Locate the cell with the specified text and output its [X, Y] center coordinate. 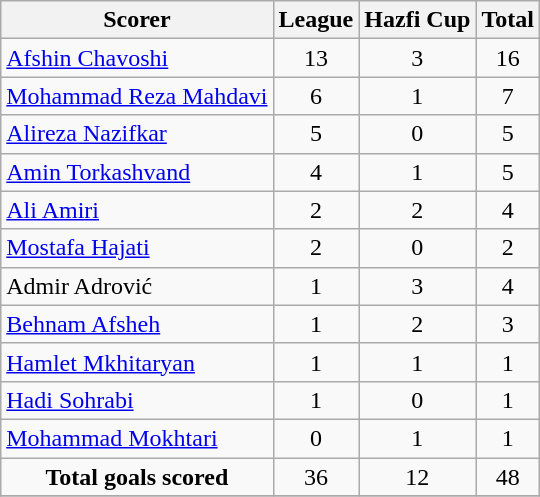
Mostafa Hajati [137, 248]
Alireza Nazifkar [137, 134]
Total [508, 20]
Afshin Chavoshi [137, 58]
Hazfi Cup [418, 20]
Mohammad Reza Mahdavi [137, 96]
16 [508, 58]
Scorer [137, 20]
Mohammad Mokhtari [137, 438]
Hadi Sohrabi [137, 400]
12 [418, 477]
48 [508, 477]
Total goals scored [137, 477]
Hamlet Mkhitaryan [137, 362]
Behnam Afsheh [137, 324]
Ali Amiri [137, 210]
13 [316, 58]
6 [316, 96]
Amin Torkashvand [137, 172]
League [316, 20]
36 [316, 477]
7 [508, 96]
Admir Adrović [137, 286]
